Provide the [x, y] coordinate of the cell's center where the given text is located.  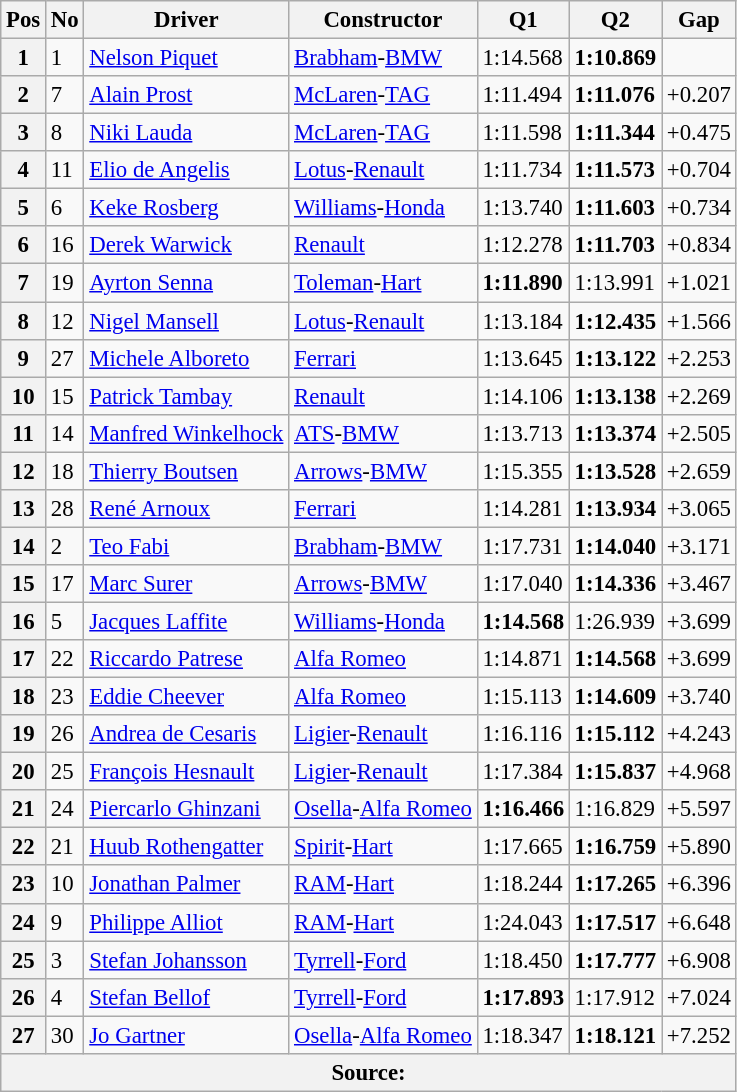
+0.475 [700, 133]
Jonathan Palmer [186, 885]
1:17.517 [615, 922]
Patrick Tambay [186, 396]
13 [24, 509]
+5.597 [700, 809]
1:11.734 [523, 170]
Source: [369, 1073]
+4.243 [700, 734]
1:14.281 [523, 509]
Stefan Johansson [186, 960]
1:14.871 [523, 659]
+5.890 [700, 847]
1:17.040 [523, 584]
+6.908 [700, 960]
Michele Alboreto [186, 358]
Philippe Alliot [186, 922]
1:16.759 [615, 847]
Pos [24, 20]
+6.396 [700, 885]
+7.252 [700, 1035]
Stefan Bellof [186, 997]
1:13.138 [615, 396]
+3.467 [700, 584]
Manfred Winkelhock [186, 433]
1:13.740 [523, 208]
Andrea de Cesaris [186, 734]
+2.269 [700, 396]
Alain Prost [186, 95]
Q2 [615, 20]
+4.968 [700, 772]
Riccardo Patrese [186, 659]
Niki Lauda [186, 133]
1:11.703 [615, 245]
1:17.777 [615, 960]
+2.659 [700, 471]
François Hesnault [186, 772]
Jo Gartner [186, 1035]
1:14.106 [523, 396]
28 [65, 509]
Teo Fabi [186, 546]
1:11.344 [615, 133]
1:15.113 [523, 697]
1:13.184 [523, 321]
Toleman-Hart [383, 283]
1:11.603 [615, 208]
1:13.645 [523, 358]
+7.024 [700, 997]
+2.505 [700, 433]
1:13.713 [523, 433]
+0.207 [700, 95]
1:18.450 [523, 960]
1:18.347 [523, 1035]
1:17.665 [523, 847]
1:11.890 [523, 283]
+0.734 [700, 208]
1:18.244 [523, 885]
Gap [700, 20]
1:12.278 [523, 245]
1:17.384 [523, 772]
1:14.040 [615, 546]
1:10.869 [615, 58]
Marc Surer [186, 584]
Constructor [383, 20]
1:13.528 [615, 471]
+1.566 [700, 321]
Q1 [523, 20]
Ayrton Senna [186, 283]
Nelson Piquet [186, 58]
1:11.573 [615, 170]
+2.253 [700, 358]
Elio de Angelis [186, 170]
1:13.122 [615, 358]
1:24.043 [523, 922]
1:16.829 [615, 809]
1:13.374 [615, 433]
Derek Warwick [186, 245]
Piercarlo Ghinzani [186, 809]
1:17.893 [523, 997]
1:15.112 [615, 734]
+3.171 [700, 546]
1:11.076 [615, 95]
1:13.934 [615, 509]
1:17.731 [523, 546]
Huub Rothengatter [186, 847]
+0.834 [700, 245]
20 [24, 772]
+3.740 [700, 697]
+3.065 [700, 509]
1:13.991 [615, 283]
1:17.912 [615, 997]
Keke Rosberg [186, 208]
1:26.939 [615, 621]
1:12.435 [615, 321]
ATS-BMW [383, 433]
René Arnoux [186, 509]
Nigel Mansell [186, 321]
+1.021 [700, 283]
30 [65, 1035]
1:11.598 [523, 133]
1:14.336 [615, 584]
Eddie Cheever [186, 697]
1:16.116 [523, 734]
1:11.494 [523, 95]
Jacques Laffite [186, 621]
+0.704 [700, 170]
1:18.121 [615, 1035]
1:17.265 [615, 885]
Driver [186, 20]
1:15.355 [523, 471]
1:16.466 [523, 809]
No [65, 20]
1:14.609 [615, 697]
Thierry Boutsen [186, 471]
Spirit-Hart [383, 847]
+6.648 [700, 922]
1:15.837 [615, 772]
